Determine the [x, y] coordinate at the center of the cell enclosing the given text.  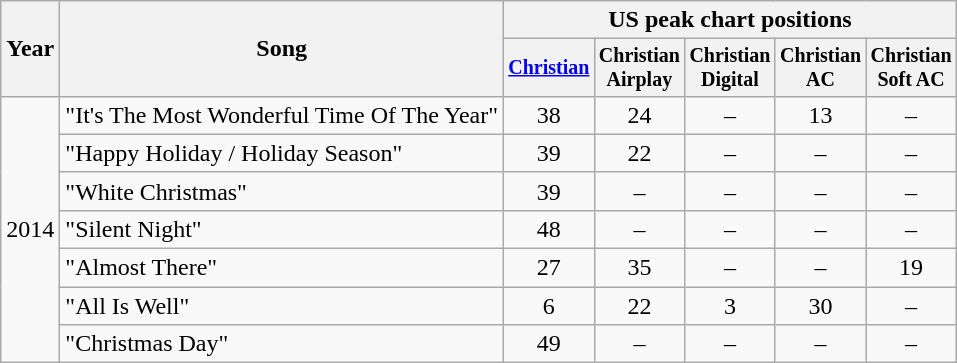
"Christmas Day" [282, 344]
13 [820, 115]
ChristianAirplay [640, 68]
Christian [550, 68]
3 [730, 306]
Year [30, 49]
24 [640, 115]
38 [550, 115]
35 [640, 268]
6 [550, 306]
49 [550, 344]
"White Christmas" [282, 191]
"All Is Well" [282, 306]
ChristianAC [820, 68]
"Almost There" [282, 268]
ChristianSoft AC [912, 68]
48 [550, 229]
ChristianDigital [730, 68]
US peak chart positions [730, 20]
Song [282, 49]
2014 [30, 229]
"Happy Holiday / Holiday Season" [282, 153]
27 [550, 268]
19 [912, 268]
"Silent Night" [282, 229]
"It's The Most Wonderful Time Of The Year" [282, 115]
30 [820, 306]
